Find where the given text appears and provide that cell's center as [x, y] coordinate. 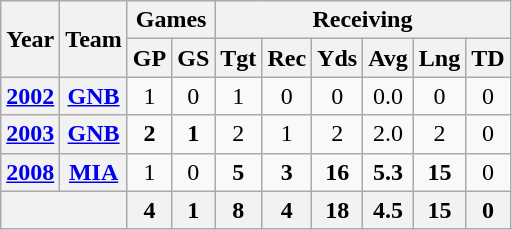
5 [238, 172]
2002 [30, 96]
Team [94, 39]
GP [149, 58]
2.0 [388, 134]
5.3 [388, 172]
Rec [287, 58]
16 [338, 172]
Yds [338, 58]
8 [238, 210]
TD [488, 58]
2008 [30, 172]
Year [30, 39]
4.5 [388, 210]
Games [170, 20]
Lng [439, 58]
0.0 [388, 96]
MIA [94, 172]
GS [194, 58]
Tgt [238, 58]
18 [338, 210]
2003 [30, 134]
Receiving [362, 20]
Avg [388, 58]
3 [287, 172]
